Output the (x, y) coordinate of the center of the cell containing the given text.  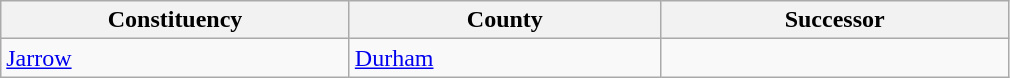
Durham (504, 58)
Jarrow (176, 58)
County (504, 20)
Successor (834, 20)
Constituency (176, 20)
